Return [X, Y] of the center of cell containing provided text 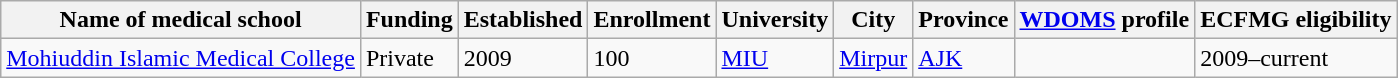
2009 [523, 58]
Private [409, 58]
Established [523, 20]
2009–current [1296, 58]
Name of medical school [181, 20]
ECFMG eligibility [1296, 20]
WDOMS profile [1104, 20]
City [874, 20]
100 [652, 58]
Funding [409, 20]
University [775, 20]
Enrollment [652, 20]
AJK [964, 58]
MIU [775, 58]
Province [964, 20]
Mohiuddin Islamic Medical College [181, 58]
Mirpur [874, 58]
